Determine the (X, Y) coordinate at the center of the cell enclosing the given text.  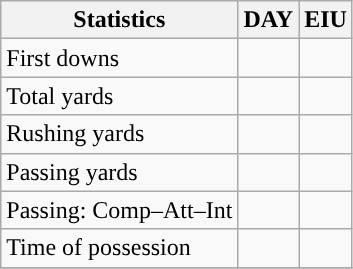
Time of possession (120, 248)
Passing yards (120, 172)
First downs (120, 58)
Passing: Comp–Att–Int (120, 210)
Total yards (120, 96)
Statistics (120, 20)
EIU (326, 20)
DAY (268, 20)
Rushing yards (120, 134)
